For the text-containing cell, return its midpoint in (X, Y) coordinate format. 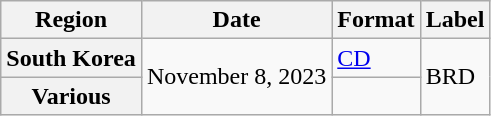
Label (455, 20)
BRD (455, 77)
November 8, 2023 (236, 77)
CD (376, 58)
Region (72, 20)
Date (236, 20)
South Korea (72, 58)
Various (72, 96)
Format (376, 20)
